Locate the cell with the specified text and output its (X, Y) center coordinate. 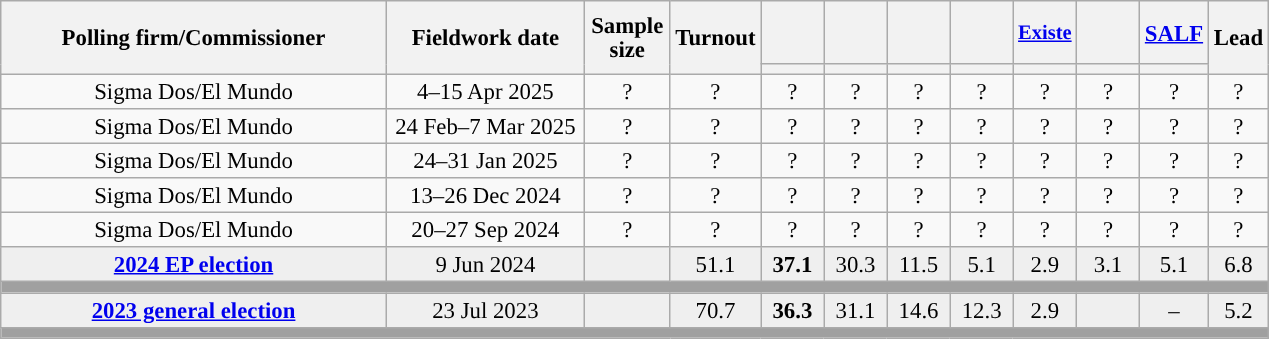
9 Jun 2024 (485, 266)
30.3 (856, 266)
13–26 Dec 2024 (485, 196)
– (1174, 310)
Polling firm/Commissioner (194, 38)
14.6 (918, 310)
Existe (1044, 32)
37.1 (792, 266)
Fieldwork date (485, 38)
20–27 Sep 2024 (485, 230)
Lead (1238, 38)
24 Feb–7 Mar 2025 (485, 126)
11.5 (918, 266)
3.1 (1108, 266)
36.3 (792, 310)
4–15 Apr 2025 (485, 92)
6.8 (1238, 266)
Sample size (627, 38)
2023 general election (194, 310)
2024 EP election (194, 266)
24–31 Jan 2025 (485, 162)
SALF (1174, 32)
12.3 (982, 310)
23 Jul 2023 (485, 310)
70.7 (716, 310)
51.1 (716, 266)
31.1 (856, 310)
5.2 (1238, 310)
Turnout (716, 38)
